Locate the cell with the specified text and output its (x, y) center coordinate. 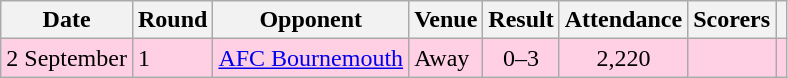
Away (446, 58)
1 (172, 58)
2,220 (623, 58)
Round (172, 20)
Result (521, 20)
Opponent (311, 20)
Venue (446, 20)
Attendance (623, 20)
Date (67, 20)
AFC Bournemouth (311, 58)
Scorers (732, 20)
0–3 (521, 58)
2 September (67, 58)
